Return the [X, Y] coordinate for the center point of the cell that contains the specified text.  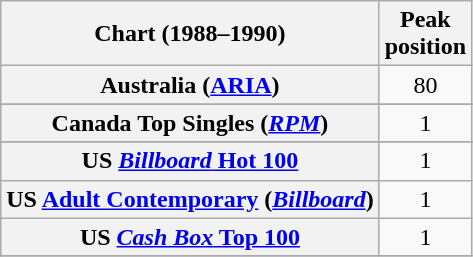
US Cash Box Top 100 [190, 237]
US Adult Contemporary (Billboard) [190, 199]
80 [425, 85]
Chart (1988–1990) [190, 34]
Canada Top Singles (RPM) [190, 123]
Peakposition [425, 34]
US Billboard Hot 100 [190, 161]
Australia (ARIA) [190, 85]
